From the cell containing the given text, extract its center point as (X, Y) coordinate. 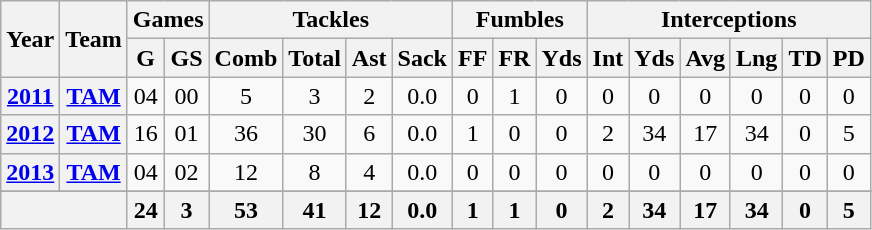
TD (805, 58)
01 (186, 134)
Lng (756, 58)
Games (168, 20)
30 (315, 134)
FR (514, 58)
36 (246, 134)
Comb (246, 58)
8 (315, 172)
4 (369, 172)
02 (186, 172)
Fumbles (520, 20)
Interceptions (728, 20)
Sack (422, 58)
Team (94, 39)
2013 (30, 172)
00 (186, 96)
GS (186, 58)
Ast (369, 58)
FF (472, 58)
Tackles (330, 20)
24 (146, 210)
6 (369, 134)
Total (315, 58)
2012 (30, 134)
2011 (30, 96)
Int (608, 58)
G (146, 58)
Avg (706, 58)
53 (246, 210)
16 (146, 134)
Year (30, 39)
41 (315, 210)
PD (848, 58)
